Return (x, y) of the center of cell containing provided text 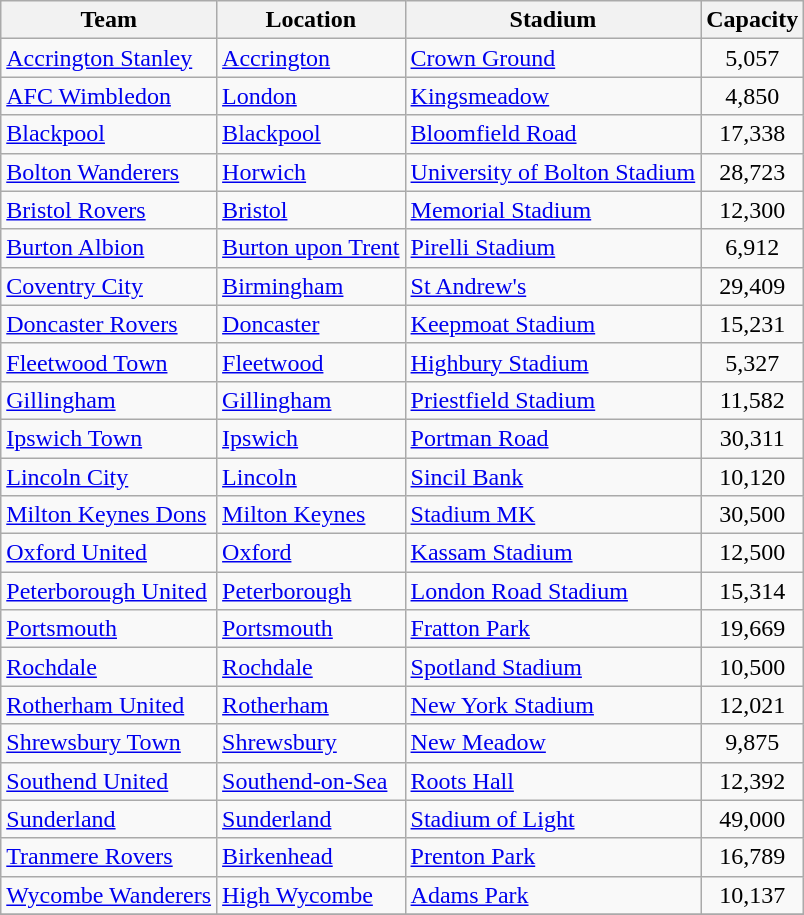
Coventry City (109, 286)
Memorial Stadium (553, 210)
Milton Keynes Dons (109, 515)
Peterborough United (109, 591)
Tranmere Rovers (109, 857)
10,120 (752, 477)
Bristol (311, 210)
Birmingham (311, 286)
Location (311, 20)
29,409 (752, 286)
10,137 (752, 895)
Oxford (311, 553)
Doncaster Rovers (109, 324)
University of Bolton Stadium (553, 172)
High Wycombe (311, 895)
Doncaster (311, 324)
London (311, 96)
Highbury Stadium (553, 362)
Priestfield Stadium (553, 400)
Prenton Park (553, 857)
28,723 (752, 172)
Shrewsbury (311, 743)
15,314 (752, 591)
Adams Park (553, 895)
Rotherham (311, 705)
Capacity (752, 20)
St Andrew's (553, 286)
12,021 (752, 705)
17,338 (752, 134)
Peterborough (311, 591)
5,057 (752, 58)
11,582 (752, 400)
12,500 (752, 553)
Sincil Bank (553, 477)
London Road Stadium (553, 591)
Kingsmeadow (553, 96)
19,669 (752, 629)
New Meadow (553, 743)
Southend-on-Sea (311, 781)
12,392 (752, 781)
9,875 (752, 743)
6,912 (752, 248)
Spotland Stadium (553, 667)
Crown Ground (553, 58)
Oxford United (109, 553)
10,500 (752, 667)
Fleetwood Town (109, 362)
Portman Road (553, 438)
Birkenhead (311, 857)
Pirelli Stadium (553, 248)
AFC Wimbledon (109, 96)
Burton Albion (109, 248)
16,789 (752, 857)
Shrewsbury Town (109, 743)
4,850 (752, 96)
Southend United (109, 781)
Bristol Rovers (109, 210)
New York Stadium (553, 705)
12,300 (752, 210)
Kassam Stadium (553, 553)
30,500 (752, 515)
Ipswich Town (109, 438)
Milton Keynes (311, 515)
Lincoln (311, 477)
Bloomfield Road (553, 134)
Bolton Wanderers (109, 172)
30,311 (752, 438)
Team (109, 20)
Fratton Park (553, 629)
Stadium of Light (553, 819)
Stadium MK (553, 515)
Accrington (311, 58)
Burton upon Trent (311, 248)
Ipswich (311, 438)
Fleetwood (311, 362)
5,327 (752, 362)
Roots Hall (553, 781)
15,231 (752, 324)
Accrington Stanley (109, 58)
Wycombe Wanderers (109, 895)
Keepmoat Stadium (553, 324)
Stadium (553, 20)
Lincoln City (109, 477)
Rotherham United (109, 705)
Horwich (311, 172)
49,000 (752, 819)
